Capture the cell that displays the provided text and extract its (x, y) central coordinate. 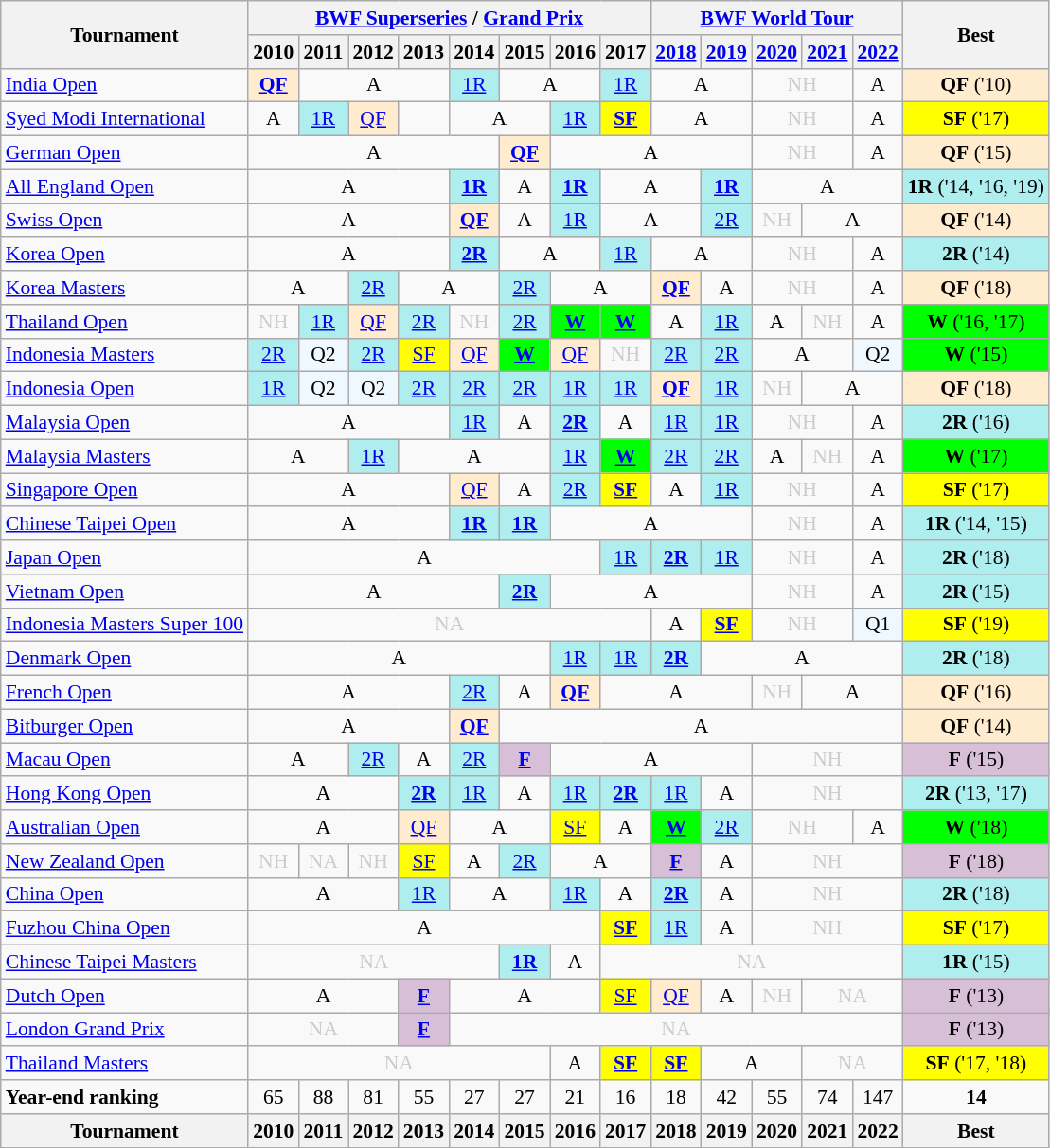
Japan Open (125, 557)
Dutch Open (125, 996)
F ('18) (976, 861)
BWF World Tour (776, 18)
Korea Masters (125, 288)
W ('16, '17) (976, 322)
Thailand Masters (125, 1064)
2R ('13, '17) (976, 794)
Year-end ranking (125, 1097)
India Open (125, 85)
65 (273, 1097)
W ('18) (976, 827)
Denmark Open (125, 659)
Singapore Open (125, 490)
China Open (125, 894)
W ('15) (976, 355)
Q1 (877, 625)
18 (676, 1097)
SF ('19) (976, 625)
Indonesia Masters Super 100 (125, 625)
74 (828, 1097)
Fuzhou China Open (125, 928)
2R ('15) (976, 592)
New Zealand Open (125, 861)
Malaysia Open (125, 423)
1R ('14, '15) (976, 524)
Syed Modi International (125, 119)
Malaysia Masters (125, 456)
88 (323, 1097)
Australian Open (125, 827)
Korea Open (125, 255)
Indonesia Open (125, 389)
QF ('10) (976, 85)
Hong Kong Open (125, 794)
Chinese Taipei Open (125, 524)
Chinese Taipei Masters (125, 963)
1R ('14, '16, '19) (976, 186)
Swiss Open (125, 221)
Indonesia Masters (125, 355)
French Open (125, 693)
81 (373, 1097)
Vietnam Open (125, 592)
QF ('15) (976, 153)
14 (976, 1097)
1R ('15) (976, 963)
F ('15) (976, 760)
21 (576, 1097)
SF ('17, '18) (976, 1064)
Thailand Open (125, 322)
Macau Open (125, 760)
BWF Superseries / Grand Prix (449, 18)
German Open (125, 153)
All England Open (125, 186)
QF ('16) (976, 693)
16 (625, 1097)
147 (877, 1097)
42 (727, 1097)
London Grand Prix (125, 1030)
W ('17) (976, 456)
Bitburger Open (125, 726)
2R ('16) (976, 423)
2R ('14) (976, 255)
